Find where the given text appears and provide that cell's center as (x, y) coordinate. 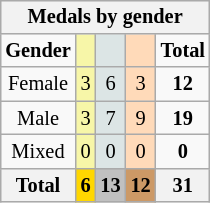
7 (111, 118)
Medals by gender (105, 17)
31 (183, 185)
Female (38, 84)
Gender (38, 51)
9 (141, 118)
19 (183, 118)
Male (38, 118)
13 (111, 185)
Mixed (38, 152)
